Output the (x, y) coordinate of the center of the cell containing the given text.  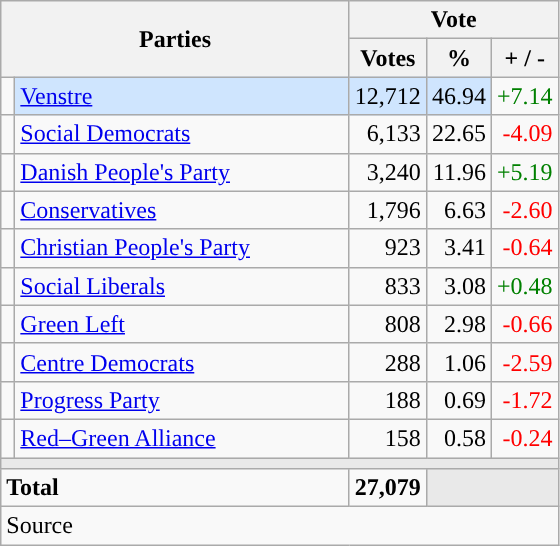
+ / - (524, 58)
-2.59 (524, 362)
188 (388, 400)
6.63 (458, 210)
22.65 (458, 134)
288 (388, 362)
27,079 (388, 488)
2.98 (458, 324)
-1.72 (524, 400)
Conservatives (182, 210)
Parties (176, 39)
Source (280, 526)
+0.48 (524, 286)
6,133 (388, 134)
46.94 (458, 96)
12,712 (388, 96)
-0.64 (524, 248)
1.06 (458, 362)
% (458, 58)
Social Democrats (182, 134)
Red–Green Alliance (182, 438)
Danish People's Party (182, 172)
Total (176, 488)
158 (388, 438)
Venstre (182, 96)
Social Liberals (182, 286)
923 (388, 248)
3.08 (458, 286)
Green Left (182, 324)
833 (388, 286)
1,796 (388, 210)
-4.09 (524, 134)
11.96 (458, 172)
Votes (388, 58)
0.58 (458, 438)
+7.14 (524, 96)
-0.66 (524, 324)
Centre Democrats (182, 362)
3,240 (388, 172)
-2.60 (524, 210)
808 (388, 324)
+5.19 (524, 172)
Christian People's Party (182, 248)
Progress Party (182, 400)
Vote (454, 20)
3.41 (458, 248)
-0.24 (524, 438)
0.69 (458, 400)
